Search for the cell housing the specified text and yield its [x, y] center coordinate. 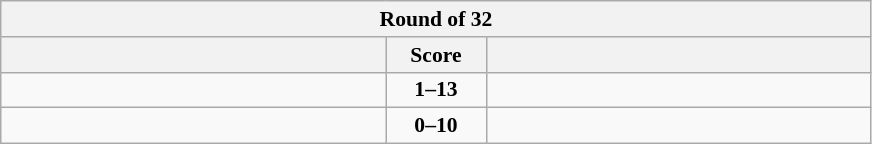
1–13 [436, 90]
0–10 [436, 126]
Round of 32 [436, 19]
Score [436, 55]
